Capture the cell that displays the provided text and extract its [x, y] central coordinate. 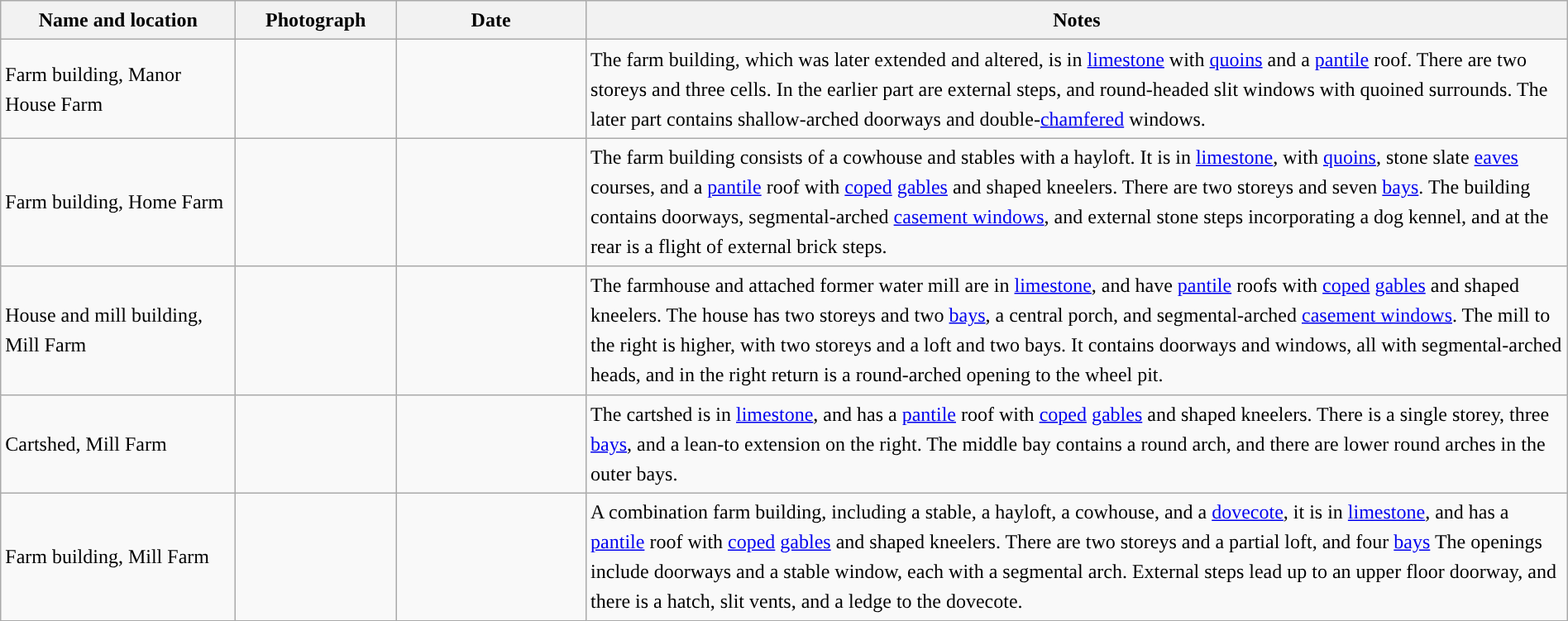
Farm building, Home Farm [118, 202]
Date [491, 20]
Cartshed, Mill Farm [118, 443]
Notes [1077, 20]
Photograph [316, 20]
House and mill building, Mill Farm [118, 331]
Farm building, Manor House Farm [118, 89]
Name and location [118, 20]
Farm building, Mill Farm [118, 557]
